From the cell containing the given text, extract its center point as [x, y] coordinate. 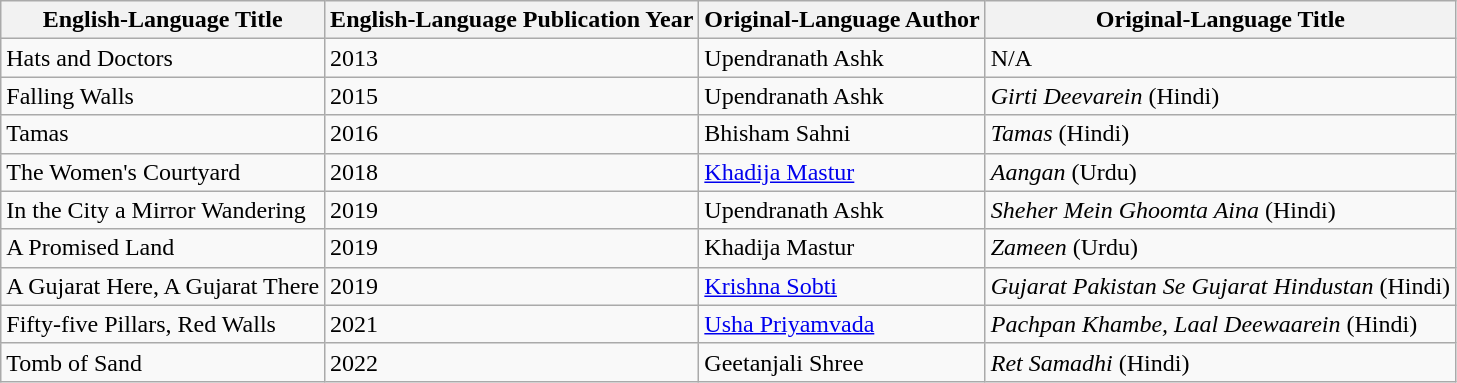
2022 [512, 362]
A Gujarat Here, A Gujarat There [163, 286]
N/A [1220, 58]
Falling Walls [163, 96]
2016 [512, 134]
Tamas (Hindi) [1220, 134]
Tamas [163, 134]
Ret Samadhi (Hindi) [1220, 362]
Usha Priyamvada [842, 324]
Krishna Sobti [842, 286]
Original-Language Author [842, 20]
English-Language Title [163, 20]
A Promised Land [163, 248]
Hats and Doctors [163, 58]
2015 [512, 96]
Pachpan Khambe, Laal Deewaarein (Hindi) [1220, 324]
English-Language Publication Year [512, 20]
2021 [512, 324]
2013 [512, 58]
Tomb of Sand [163, 362]
Original-Language Title [1220, 20]
Gujarat Pakistan Se Gujarat Hindustan (Hindi) [1220, 286]
Zameen (Urdu) [1220, 248]
In the City a Mirror Wandering [163, 210]
Aangan (Urdu) [1220, 172]
Bhisham Sahni [842, 134]
Sheher Mein Ghoomta Aina (Hindi) [1220, 210]
2018 [512, 172]
Geetanjali Shree [842, 362]
Fifty-five Pillars, Red Walls [163, 324]
The Women's Courtyard [163, 172]
Girti Deevarein (Hindi) [1220, 96]
